Extract the (x, y) coordinate from the center of the cell holding the provided text.  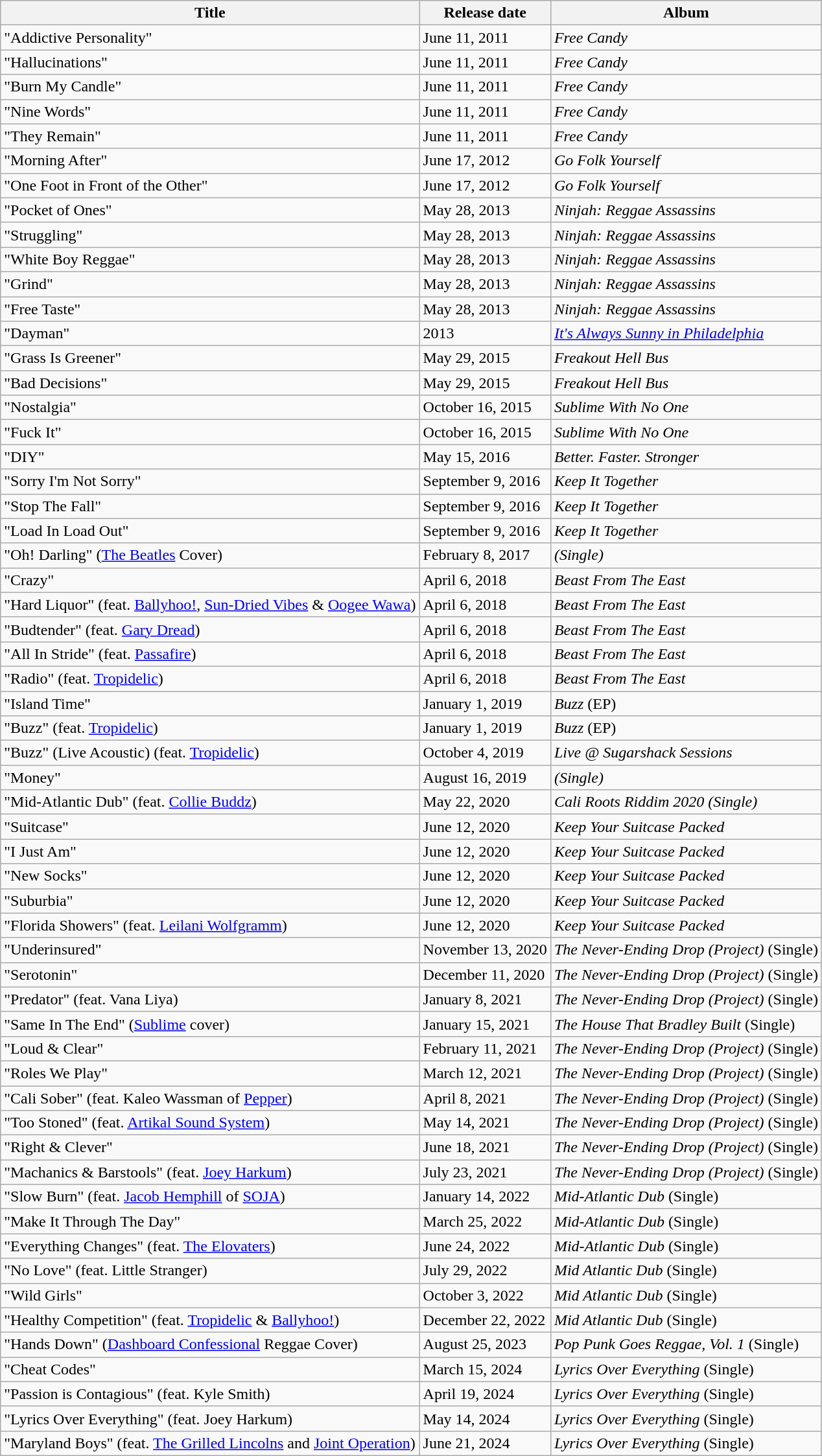
Live @ Sugarshack Sessions (686, 753)
"Buzz" (feat. Tropidelic) (210, 728)
"Nine Words" (210, 111)
December 11, 2020 (485, 975)
"Mid-Atlantic Dub" (feat. Collie Buddz) (210, 802)
"Hard Liquor" (feat. Ballyhoo!, Sun-Dried Vibes & Oogee Wawa) (210, 605)
"I Just Am" (210, 851)
March 12, 2021 (485, 1073)
It's Always Sunny in Philadelphia (686, 334)
February 11, 2021 (485, 1048)
October 3, 2022 (485, 1295)
"Load In Load Out" (210, 531)
"Healthy Competition" (feat. Tropidelic & Ballyhoo!) (210, 1320)
Pop Punk Goes Reggae, Vol. 1 (Single) (686, 1345)
June 21, 2024 (485, 1443)
May 14, 2024 (485, 1418)
January 8, 2021 (485, 999)
"Suitcase" (210, 827)
June 24, 2022 (485, 1246)
"Same In The End" (Sublime cover) (210, 1024)
"Money" (210, 778)
"Cali Sober" (feat. Kaleo Wassman of Pepper) (210, 1098)
May 15, 2016 (485, 457)
August 25, 2023 (485, 1345)
Title (210, 13)
"Oh! Darling" (The Beatles Cover) (210, 555)
"Sorry I'm Not Sorry" (210, 481)
January 14, 2022 (485, 1197)
"Loud & Clear" (210, 1048)
April 19, 2024 (485, 1394)
"Grass Is Greener" (210, 358)
October 4, 2019 (485, 753)
"White Boy Reggae" (210, 259)
"Make It Through The Day" (210, 1221)
July 29, 2022 (485, 1271)
"Suburbia" (210, 901)
"Cheat Codes" (210, 1369)
"They Remain" (210, 136)
"Radio" (feat. Tropidelic) (210, 678)
2013 (485, 334)
"Island Time" (210, 703)
May 14, 2021 (485, 1123)
"Too Stoned" (feat. Artikal Sound System) (210, 1123)
November 13, 2020 (485, 950)
June 18, 2021 (485, 1148)
"Hands Down" (Dashboard Confessional Reggae Cover) (210, 1345)
"Underinsured" (210, 950)
"Bad Decisions" (210, 383)
Cali Roots Riddim 2020 (Single) (686, 802)
"Grind" (210, 284)
January 15, 2021 (485, 1024)
"Stop The Fall" (210, 506)
"Maryland Boys" (feat. The Grilled Lincolns and Joint Operation) (210, 1443)
"Florida Showers" (feat. Leilani Wolfgramm) (210, 925)
July 23, 2021 (485, 1172)
"Pocket of Ones" (210, 210)
"Buzz" (Live Acoustic) (feat. Tropidelic) (210, 753)
"Struggling" (210, 235)
"DIY" (210, 457)
"Everything Changes" (feat. The Elovaters) (210, 1246)
"New Socks" (210, 876)
Better. Faster. Stronger (686, 457)
"Predator" (feat. Vana Liya) (210, 999)
"Addictive Personality" (210, 38)
"Budtender" (feat. Gary Dread) (210, 629)
Release date (485, 13)
"Right & Clever" (210, 1148)
"Burn My Candle" (210, 87)
"Machanics & Barstools" (feat. Joey Harkum) (210, 1172)
August 16, 2019 (485, 778)
May 22, 2020 (485, 802)
"Dayman" (210, 334)
"One Foot in Front of the Other" (210, 185)
March 25, 2022 (485, 1221)
"Roles We Play" (210, 1073)
"Passion is Contagious" (feat. Kyle Smith) (210, 1394)
"Morning After" (210, 161)
Album (686, 13)
April 8, 2021 (485, 1098)
"Slow Burn" (feat. Jacob Hemphill of SOJA) (210, 1197)
"Hallucinations" (210, 62)
"Free Taste" (210, 309)
February 8, 2017 (485, 555)
March 15, 2024 (485, 1369)
"Wild Girls" (210, 1295)
The House That Bradley Built (Single) (686, 1024)
"Fuck It" (210, 432)
"Lyrics Over Everything" (feat. Joey Harkum) (210, 1418)
"No Love" (feat. Little Stranger) (210, 1271)
December 22, 2022 (485, 1320)
"Nostalgia" (210, 408)
"Serotonin" (210, 975)
"Crazy" (210, 580)
"All In Stride" (feat. Passafire) (210, 654)
